From the cell containing the given text, extract its center point as (x, y) coordinate. 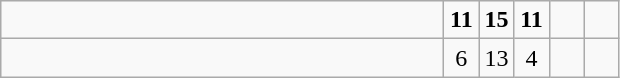
6 (462, 58)
13 (496, 58)
4 (532, 58)
15 (496, 20)
